Locate the cell with the specified text and output its [x, y] center coordinate. 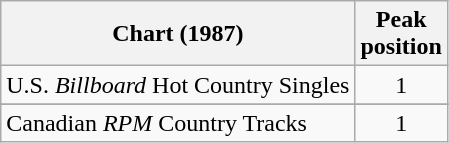
Peakposition [401, 34]
Canadian RPM Country Tracks [178, 123]
Chart (1987) [178, 34]
U.S. Billboard Hot Country Singles [178, 85]
